Provide the [X, Y] coordinate of the cell's center where the given text is located.  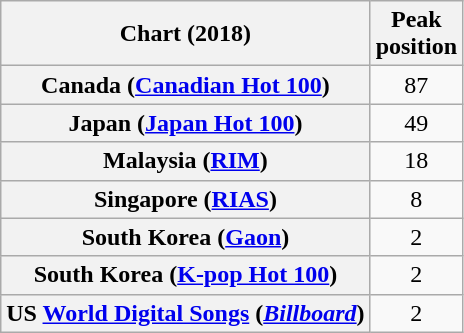
South Korea (K-pop Hot 100) [186, 275]
South Korea (Gaon) [186, 237]
Malaysia (RIM) [186, 161]
18 [416, 161]
Japan (Japan Hot 100) [186, 123]
8 [416, 199]
49 [416, 123]
87 [416, 85]
Canada (Canadian Hot 100) [186, 85]
Singapore (RIAS) [186, 199]
Chart (2018) [186, 34]
Peak position [416, 34]
US World Digital Songs (Billboard) [186, 313]
